Determine the [X, Y] coordinate at the center of the cell enclosing the given text.  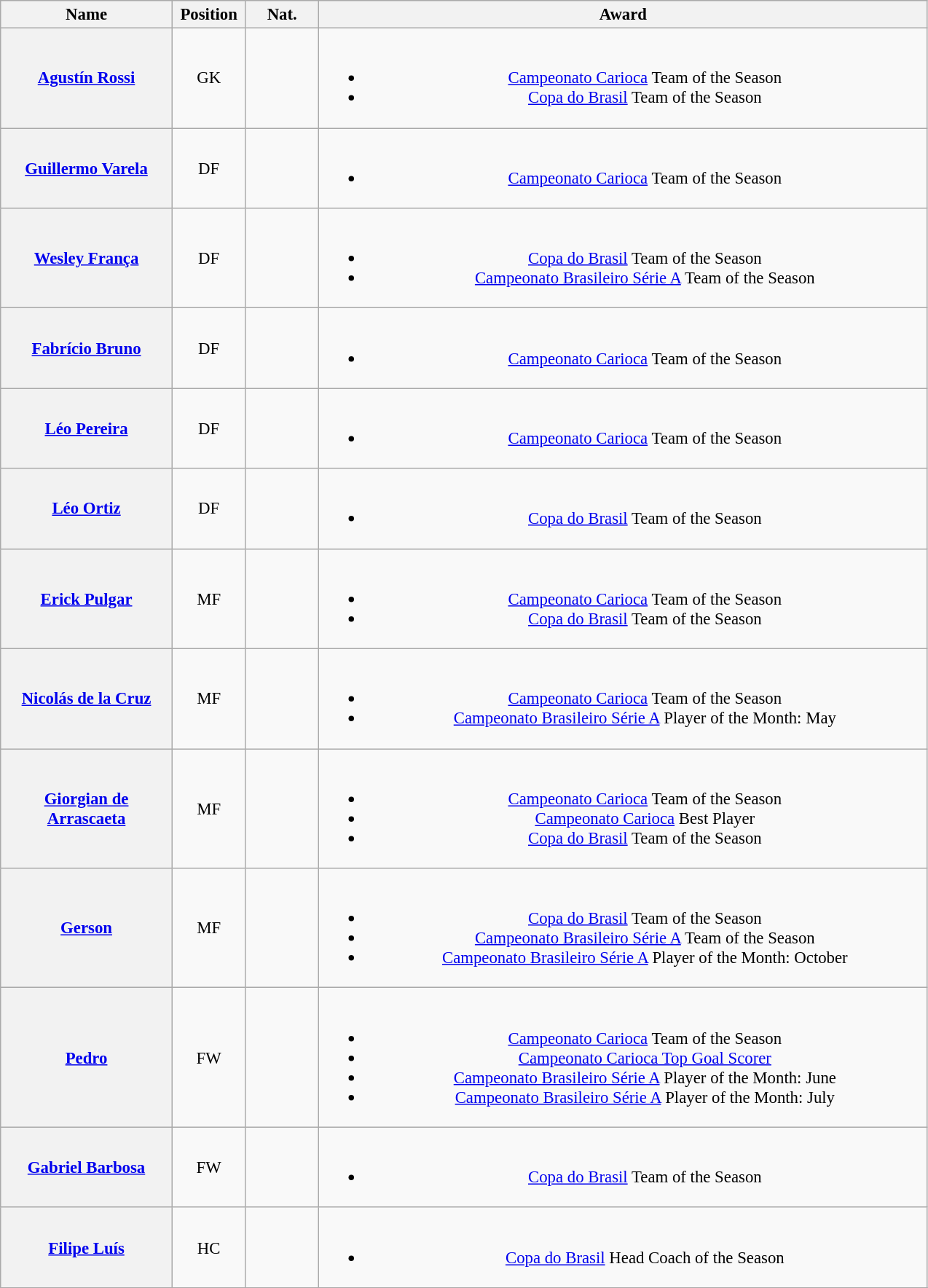
Copa do Brasil Team of the SeasonCampeonato Brasileiro Série A Team of the Season [624, 258]
Gerson [87, 928]
Léo Ortiz [87, 508]
Award [624, 15]
Erick Pulgar [87, 599]
Nicolás de la Cruz [87, 699]
Agustín Rossi [87, 79]
Campeonato Carioca Team of the SeasonCampeonato Brasileiro Série A Player of the Month: May [624, 699]
Giorgian de Arrascaeta [87, 809]
Copa do Brasil Head Coach of the Season [624, 1247]
GK [208, 79]
Gabriel Barbosa [87, 1167]
Name [87, 15]
Guillermo Varela [87, 168]
Léo Pereira [87, 428]
Nat. [283, 15]
Pedro [87, 1058]
Filipe Luís [87, 1247]
HC [208, 1247]
Copa do Brasil Team of the SeasonCampeonato Brasileiro Série A Team of the SeasonCampeonato Brasileiro Série A Player of the Month: October [624, 928]
Wesley França [87, 258]
Fabrício Bruno [87, 348]
Campeonato Carioca Team of the SeasonCampeonato Carioca Best PlayerCopa do Brasil Team of the Season [624, 809]
Position [208, 15]
